Identify which cell holds the provided text, then report its [X, Y] central coordinate. 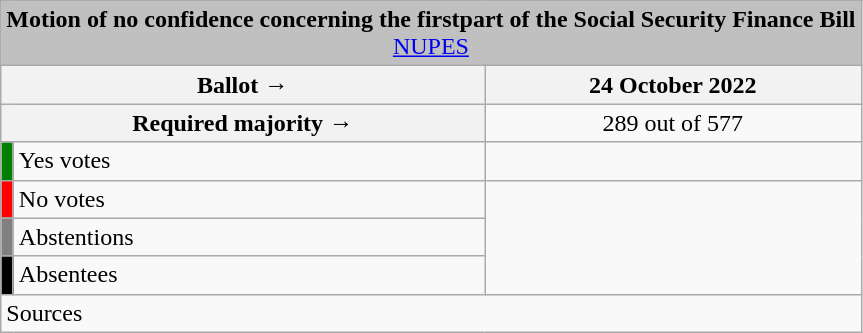
Yes votes [248, 161]
Motion of no confidence concerning the firstpart of the Social Security Finance Bill NUPES [431, 34]
Ballot → [243, 85]
289 out of 577 [672, 123]
24 October 2022 [672, 85]
No votes [248, 199]
Sources [431, 313]
Required majority → [243, 123]
Abstentions [248, 237]
Absentees [248, 275]
